Search for the cell housing the specified text and yield its (x, y) center coordinate. 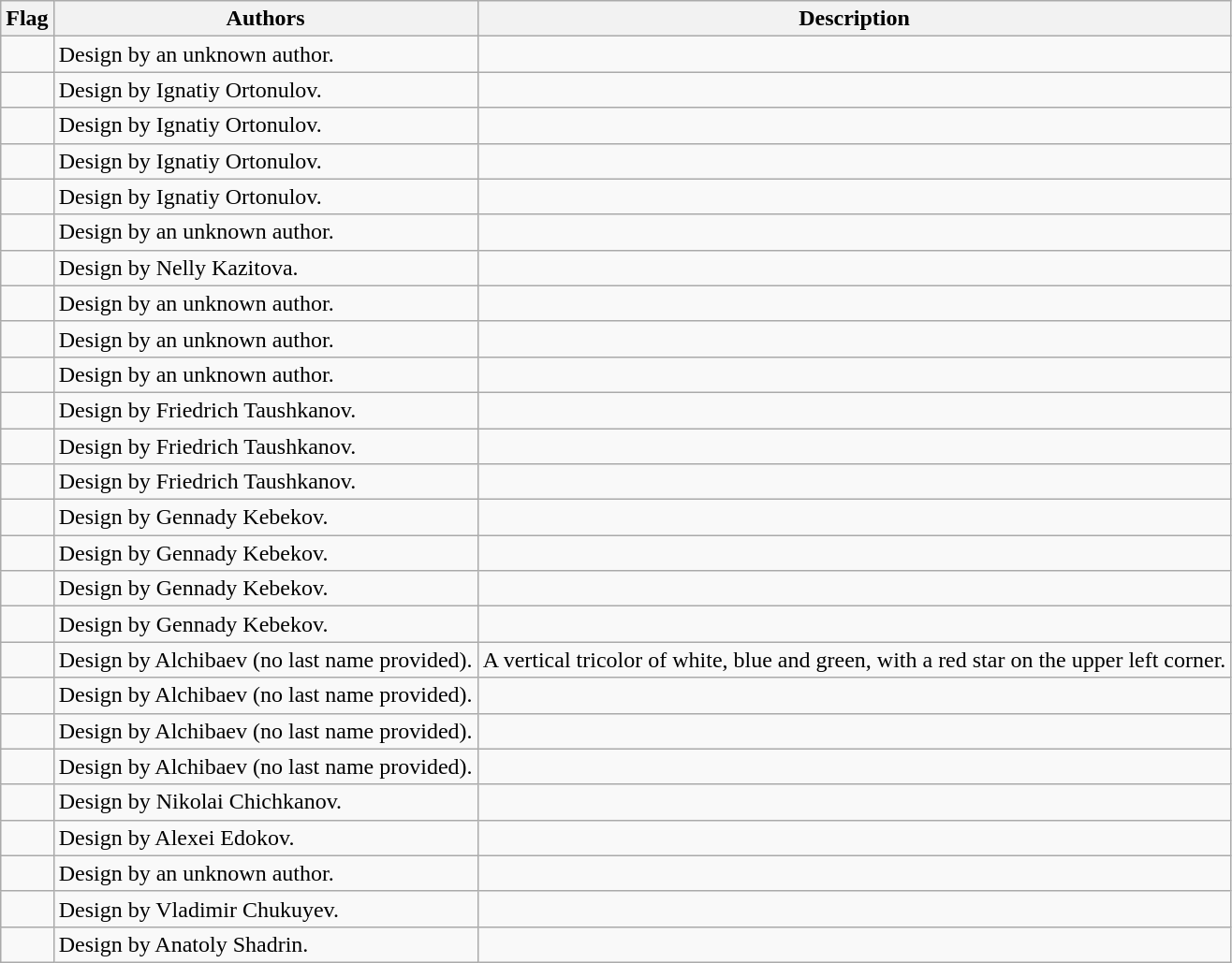
Flag (27, 19)
Design by Vladimir Chukuyev. (266, 909)
A vertical tricolor of white, blue and green, with a red star on the upper left corner. (854, 660)
Design by Nelly Kazitova. (266, 268)
Design by Nikolai Chichkanov. (266, 802)
Design by Alexei Edokov. (266, 838)
Design by Anatoly Shadrin. (266, 944)
Authors (266, 19)
Description (854, 19)
